Return the [x, y] coordinate for the center point of the cell that contains the specified text.  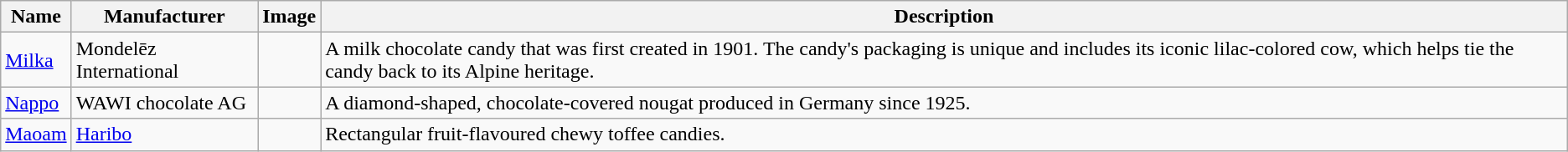
Description [945, 17]
Nappo [36, 103]
Mondelēz International [164, 60]
Milka [36, 60]
Rectangular fruit-flavoured chewy toffee candies. [945, 134]
Haribo [164, 134]
A diamond-shaped, chocolate-covered nougat produced in Germany since 1925. [945, 103]
Maoam [36, 134]
Name [36, 17]
Manufacturer [164, 17]
Image [290, 17]
WAWI chocolate AG [164, 103]
